Output the (x, y) coordinate of the center of the cell containing the given text.  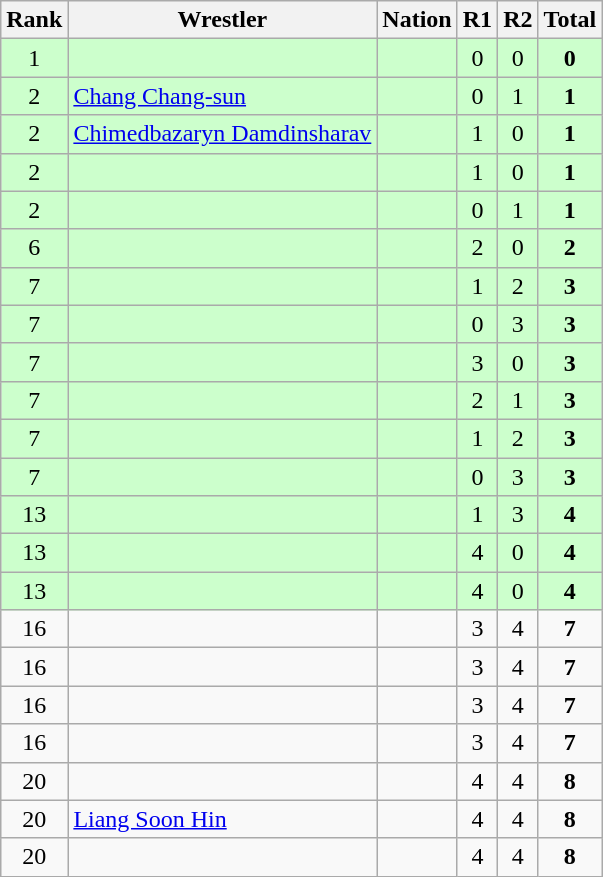
6 (34, 248)
Rank (34, 20)
Nation (417, 20)
Liang Soon Hin (222, 819)
Total (570, 20)
Wrestler (222, 20)
R2 (518, 20)
Chang Chang-sun (222, 96)
Chimedbazaryn Damdinsharav (222, 134)
R1 (477, 20)
